Output the [X, Y] coordinate of the center of the cell containing the given text.  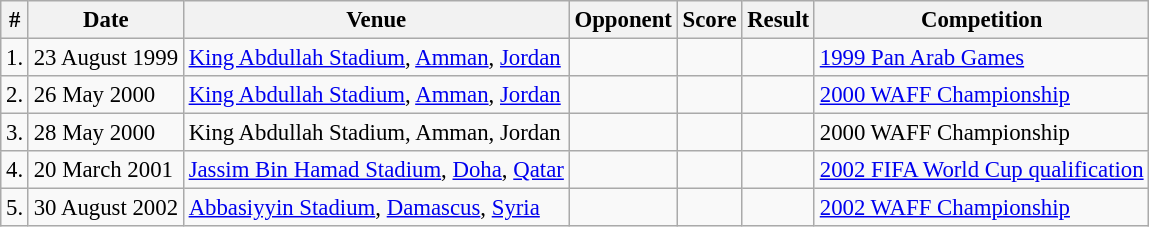
2. [15, 95]
Venue [376, 20]
28 May 2000 [106, 133]
4. [15, 170]
Score [710, 20]
3. [15, 133]
1. [15, 58]
Opponent [623, 20]
Date [106, 20]
Result [778, 20]
30 August 2002 [106, 208]
5. [15, 208]
2002 WAFF Championship [981, 208]
Competition [981, 20]
26 May 2000 [106, 95]
Jassim Bin Hamad Stadium, Doha, Qatar [376, 170]
2002 FIFA World Cup qualification [981, 170]
20 March 2001 [106, 170]
23 August 1999 [106, 58]
# [15, 20]
Abbasiyyin Stadium, Damascus, Syria [376, 208]
1999 Pan Arab Games [981, 58]
